Return the [X, Y] coordinate for the center point of the cell that contains the specified text.  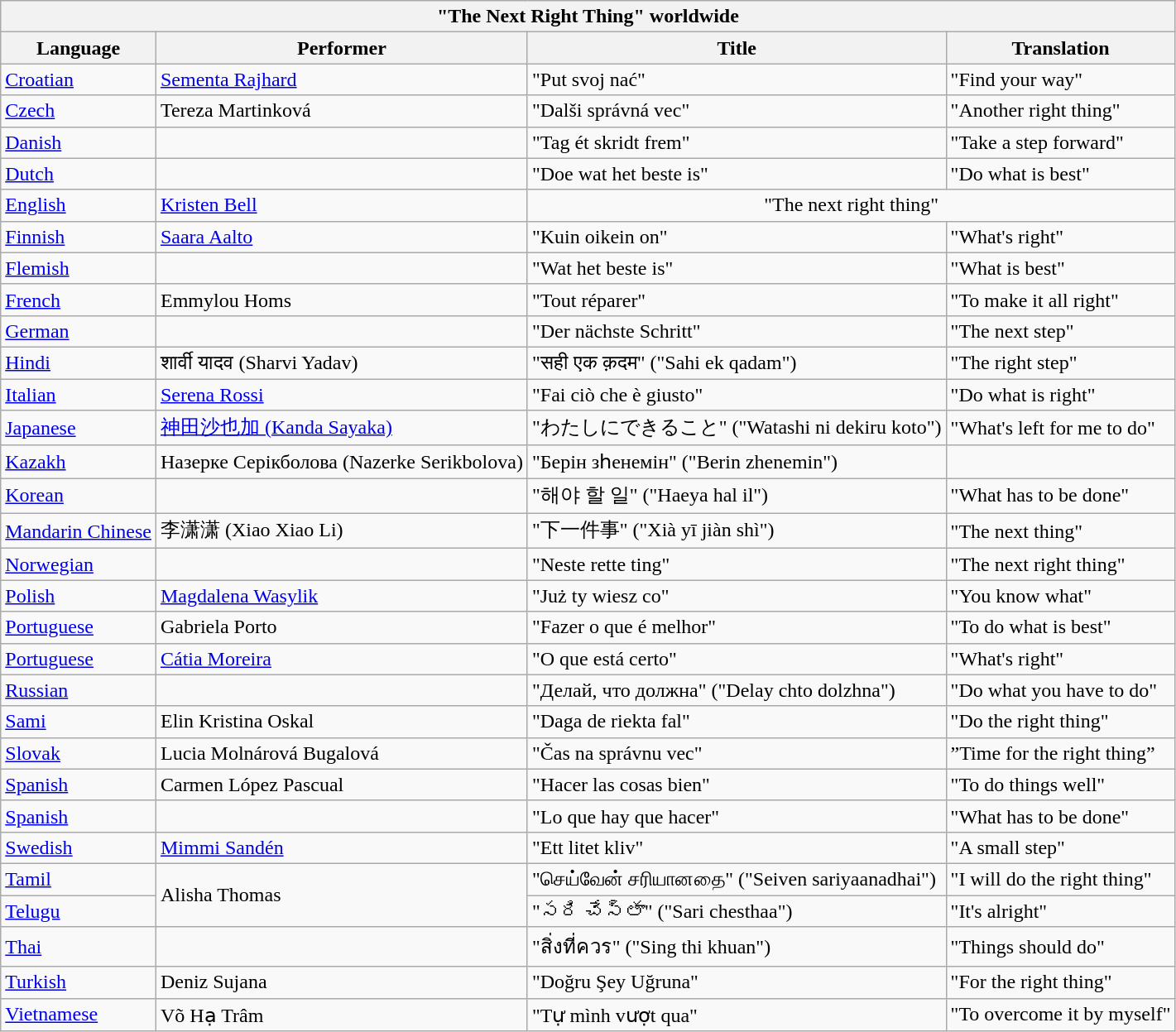
Mimmi Sandén [341, 847]
"Kuin oikein on" [737, 237]
"A small step" [1061, 847]
"செய்வேன் சரியானதை" ("Seiven sariyaanadhai") [737, 879]
"To overcome it by myself" [1061, 1015]
"Doğru Şey Uğruna" [737, 982]
"What is best" [1061, 268]
"Ett litet kliv" [737, 847]
Korean [79, 497]
"Do what is right" [1061, 395]
"You know what" [1061, 596]
Saara Aalto [341, 237]
"సరి చేస్తా" ("Sari chesthaa") [737, 911]
"O que está certo" [737, 659]
Czech [79, 111]
Emmylou Homs [341, 300]
"Hacer las cosas bien" [737, 785]
"To make it all right" [1061, 300]
Finnish [79, 237]
Võ Hạ Trâm [341, 1015]
Sami [79, 722]
Kristen Bell [341, 205]
"Do what you have to do" [1061, 690]
Serena Rossi [341, 395]
"Another right thing" [1061, 111]
Polish [79, 596]
Turkish [79, 982]
शार्वी यादव (Sharvi Yadav) [341, 362]
Gabriela Porto [341, 627]
"Делай, что должна" ("Delay chto dolzhna") [737, 690]
"Neste rette ting" [737, 564]
English [79, 205]
"The right step" [1061, 362]
"Lo que hay que hacer" [737, 816]
"Tout réparer" [737, 300]
"Doe wat het beste is" [737, 174]
"해야 할 일" ("Haeya hal il") [737, 497]
"Things should do" [1061, 947]
"Берін зһенемін" ("Berin zhenemin") [737, 462]
"Wat het beste is" [737, 268]
Thai [79, 947]
"It's alright" [1061, 911]
Translation [1061, 48]
Telugu [79, 911]
Hindi [79, 362]
"わたしにできること" ("Watashi ni dekiru koto") [737, 429]
Slovak [79, 753]
Danish [79, 142]
Croatian [79, 79]
Performer [341, 48]
"सही एक क़दम" ("Sahi ek qadam") [737, 362]
Language [79, 48]
"Tự mình vượt qua" [737, 1015]
"Dalši správná vec" [737, 111]
"Čas na správnu vec" [737, 753]
"What's left for me to do" [1061, 429]
"Der nächste Schritt" [737, 331]
Magdalena Wasylik [341, 596]
Sementa Rajhard [341, 79]
"I will do the right thing" [1061, 879]
Dutch [79, 174]
"Tag ét skridt frem" [737, 142]
Tereza Martinková [341, 111]
Elin Kristina Oskal [341, 722]
Cátia Moreira [341, 659]
Alisha Thomas [341, 895]
"Już ty wiesz co" [737, 596]
Swedish [79, 847]
"Daga de riekta fal" [737, 722]
"Find your way" [1061, 79]
Vietnamese [79, 1015]
Kazakh [79, 462]
Deniz Sujana [341, 982]
German [79, 331]
"Fazer o que é melhor" [737, 627]
李潇潇 (Xiao Xiao Li) [341, 531]
Japanese [79, 429]
Norwegian [79, 564]
"Put svoj nać" [737, 79]
"Fai ciò che è giusto" [737, 395]
"Do what is best" [1061, 174]
Tamil [79, 879]
"Do the right thing" [1061, 722]
"The next thing" [1061, 531]
Flemish [79, 268]
”Time for the right thing” [1061, 753]
"For the right thing" [1061, 982]
Назерке Серікболова (Nazerke Serikbolova) [341, 462]
Carmen López Pascual [341, 785]
French [79, 300]
Lucia Molnárová Bugalová [341, 753]
"To do things well" [1061, 785]
"下一件事" ("Xià yī jiàn shì") [737, 531]
"สิ่งที่ควร" ("Sing thi khuan") [737, 947]
Russian [79, 690]
"The Next Right Thing" worldwide [588, 17]
"To do what is best" [1061, 627]
神田沙也加 (Kanda Sayaka) [341, 429]
Italian [79, 395]
"The next step" [1061, 331]
Title [737, 48]
Mandarin Chinese [79, 531]
"Take a step forward" [1061, 142]
